Detect which cell encompasses the target text, then output its (X, Y) center coordinate. 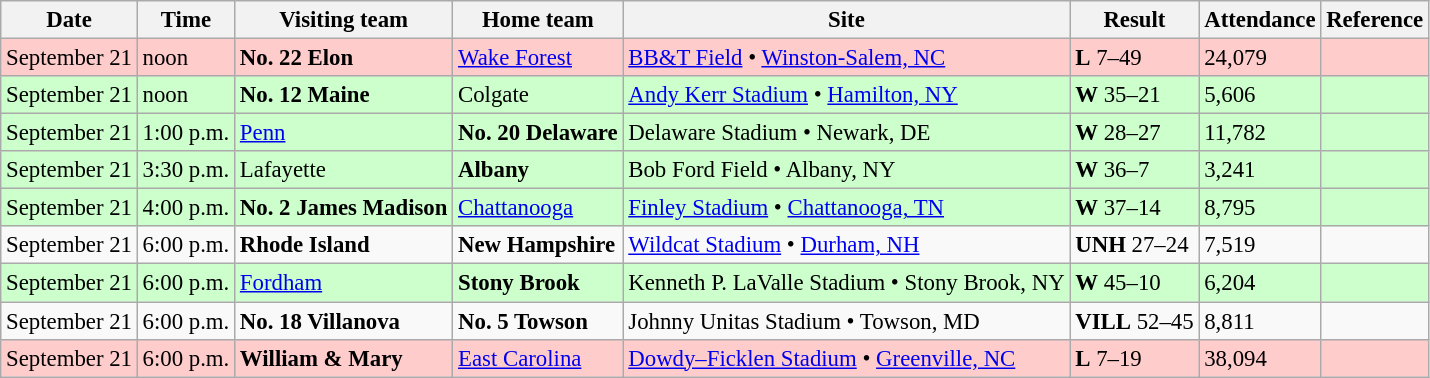
No. 2 James Madison (344, 208)
Chattanooga (538, 208)
W 35–21 (1134, 95)
New Hampshire (538, 245)
Wake Forest (538, 58)
William & Mary (344, 358)
Bob Ford Field • Albany, NY (846, 170)
W 28–27 (1134, 133)
Albany (538, 170)
8,795 (1260, 208)
Fordham (344, 283)
Delaware Stadium • Newark, DE (846, 133)
Reference (1375, 20)
No. 18 Villanova (344, 321)
Andy Kerr Stadium • Hamilton, NY (846, 95)
4:00 p.m. (186, 208)
Wildcat Stadium • Durham, NH (846, 245)
No. 20 Delaware (538, 133)
W 36–7 (1134, 170)
VILL 52–45 (1134, 321)
No. 12 Maine (344, 95)
W 45–10 (1134, 283)
24,079 (1260, 58)
Site (846, 20)
11,782 (1260, 133)
Time (186, 20)
38,094 (1260, 358)
Stony Brook (538, 283)
Date (69, 20)
3:30 p.m. (186, 170)
Penn (344, 133)
No. 22 Elon (344, 58)
Home team (538, 20)
Lafayette (344, 170)
5,606 (1260, 95)
Attendance (1260, 20)
Rhode Island (344, 245)
6,204 (1260, 283)
No. 5 Towson (538, 321)
7,519 (1260, 245)
Result (1134, 20)
3,241 (1260, 170)
Kenneth P. LaValle Stadium • Stony Brook, NY (846, 283)
Dowdy–Ficklen Stadium • Greenville, NC (846, 358)
Finley Stadium • Chattanooga, TN (846, 208)
East Carolina (538, 358)
Visiting team (344, 20)
BB&T Field • Winston-Salem, NC (846, 58)
L 7–49 (1134, 58)
UNH 27–24 (1134, 245)
1:00 p.m. (186, 133)
W 37–14 (1134, 208)
8,811 (1260, 321)
Colgate (538, 95)
Johnny Unitas Stadium • Towson, MD (846, 321)
L 7–19 (1134, 358)
